Find where the given text appears and provide that cell's center as [x, y] coordinate. 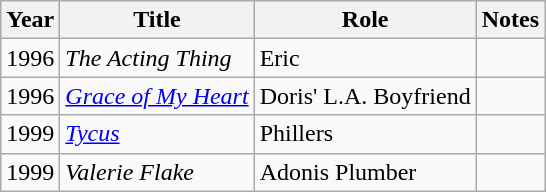
Adonis Plumber [365, 172]
Notes [510, 20]
Year [30, 20]
Grace of My Heart [157, 96]
Title [157, 20]
Valerie Flake [157, 172]
The Acting Thing [157, 58]
Role [365, 20]
Eric [365, 58]
Phillers [365, 134]
Doris' L.A. Boyfriend [365, 96]
Tycus [157, 134]
